Identify which cell holds the provided text, then report its [x, y] central coordinate. 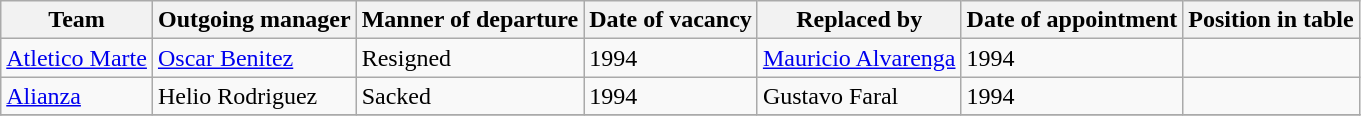
Team [77, 20]
Sacked [470, 96]
Manner of departure [470, 20]
Date of vacancy [671, 20]
Mauricio Alvarenga [859, 58]
Alianza [77, 96]
Date of appointment [1072, 20]
Outgoing manager [254, 20]
Position in table [1271, 20]
Oscar Benitez [254, 58]
Replaced by [859, 20]
Atletico Marte [77, 58]
Gustavo Faral [859, 96]
Resigned [470, 58]
Helio Rodriguez [254, 96]
